Locate the cell with the specified text and output its (x, y) center coordinate. 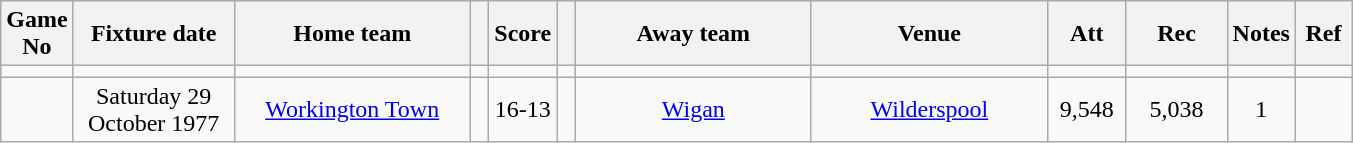
Venue (929, 34)
Saturday 29 October 1977 (154, 110)
Game No (37, 34)
16-13 (523, 110)
Rec (1176, 34)
5,038 (1176, 110)
Att (1086, 34)
Wilderspool (929, 110)
9,548 (1086, 110)
Ref (1323, 34)
Workington Town (352, 110)
Fixture date (154, 34)
Score (523, 34)
Notes (1261, 34)
Home team (352, 34)
Wigan (693, 110)
Away team (693, 34)
1 (1261, 110)
